Capture the cell that displays the provided text and extract its [x, y] central coordinate. 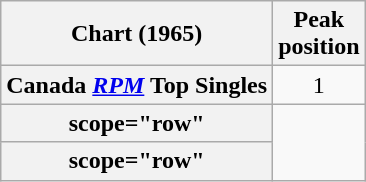
Canada RPM Top Singles [137, 85]
Chart (1965) [137, 34]
Peakposition [319, 34]
1 [319, 85]
